Identify which cell holds the provided text, then report its (x, y) central coordinate. 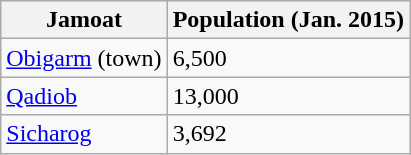
13,000 (288, 96)
Qadiob (84, 96)
Jamoat (84, 20)
Sicharog (84, 134)
3,692 (288, 134)
6,500 (288, 58)
Obigarm (town) (84, 58)
Population (Jan. 2015) (288, 20)
